Output the (x, y) coordinate of the center of the cell containing the given text.  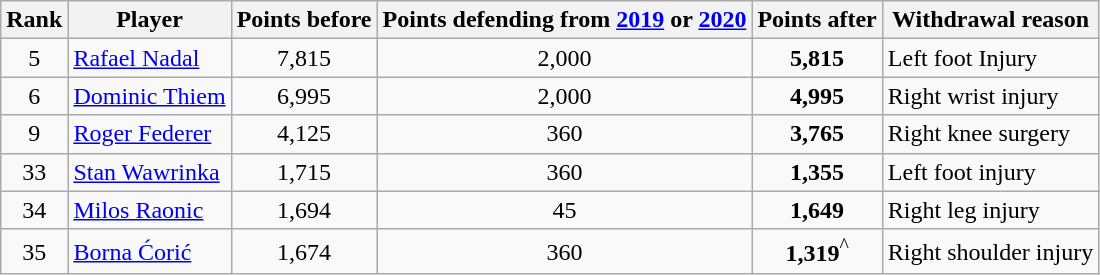
Right wrist injury (990, 96)
6,995 (304, 96)
Roger Federer (150, 134)
Left foot injury (990, 172)
1,674 (304, 252)
Player (150, 20)
5,815 (817, 58)
Right knee surgery (990, 134)
Rafael Nadal (150, 58)
9 (34, 134)
Right shoulder injury (990, 252)
Points after (817, 20)
45 (564, 210)
Dominic Thiem (150, 96)
4,125 (304, 134)
Left foot Injury (990, 58)
5 (34, 58)
4,995 (817, 96)
35 (34, 252)
Points defending from 2019 or 2020 (564, 20)
Borna Ćorić (150, 252)
1,649 (817, 210)
Withdrawal reason (990, 20)
Points before (304, 20)
33 (34, 172)
7,815 (304, 58)
Rank (34, 20)
34 (34, 210)
Milos Raonic (150, 210)
6 (34, 96)
1,694 (304, 210)
3,765 (817, 134)
1,355 (817, 172)
1,319^ (817, 252)
Stan Wawrinka (150, 172)
1,715 (304, 172)
Right leg injury (990, 210)
